Output the (X, Y) coordinate of the center of the cell containing the given text.  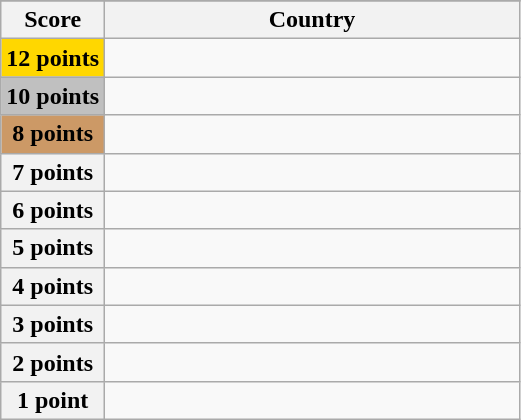
6 points (53, 210)
Score (53, 20)
1 point (53, 400)
7 points (53, 172)
12 points (53, 58)
10 points (53, 96)
2 points (53, 362)
8 points (53, 134)
3 points (53, 324)
Country (312, 20)
5 points (53, 248)
4 points (53, 286)
